Search for the cell housing the specified text and yield its [X, Y] center coordinate. 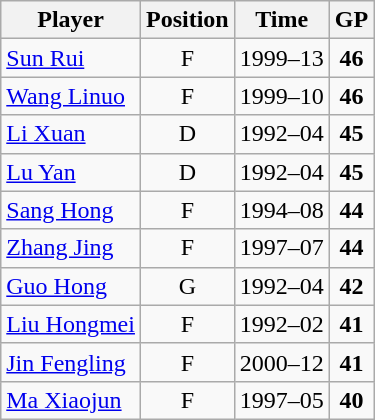
Liu Hongmei [71, 324]
Li Xuan [71, 134]
1999–13 [282, 58]
Wang Linuo [71, 96]
Lu Yan [71, 172]
2000–12 [282, 362]
Position [187, 20]
Guo Hong [71, 286]
1997–05 [282, 400]
Ma Xiaojun [71, 400]
40 [351, 400]
Zhang Jing [71, 248]
Jin Fengling [71, 362]
42 [351, 286]
1994–08 [282, 210]
Time [282, 20]
1997–07 [282, 248]
G [187, 286]
1999–10 [282, 96]
Player [71, 20]
Sun Rui [71, 58]
1992–02 [282, 324]
GP [351, 20]
Sang Hong [71, 210]
